Identify which cell holds the provided text, then report its [x, y] central coordinate. 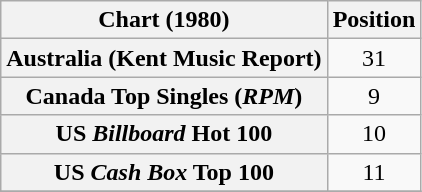
11 [374, 172]
Canada Top Singles (RPM) [164, 96]
Position [374, 20]
10 [374, 134]
US Billboard Hot 100 [164, 134]
Australia (Kent Music Report) [164, 58]
9 [374, 96]
Chart (1980) [164, 20]
US Cash Box Top 100 [164, 172]
31 [374, 58]
